For the text-containing cell, return its midpoint in (X, Y) coordinate format. 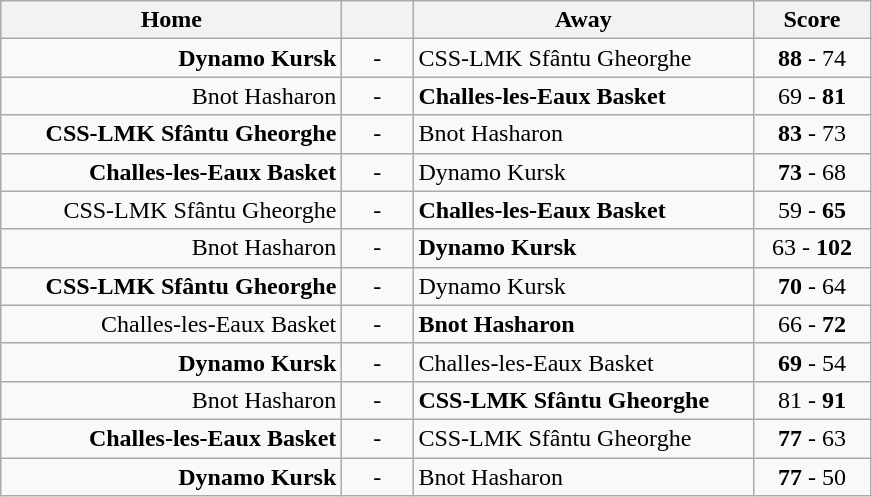
83 - 73 (812, 134)
88 - 74 (812, 58)
70 - 64 (812, 286)
Away (584, 20)
66 - 72 (812, 324)
81 - 91 (812, 400)
Home (172, 20)
Score (812, 20)
73 - 68 (812, 172)
69 - 54 (812, 362)
69 - 81 (812, 96)
77 - 63 (812, 438)
63 - 102 (812, 248)
59 - 65 (812, 210)
77 - 50 (812, 477)
